From the cell containing the given text, extract its center point as (x, y) coordinate. 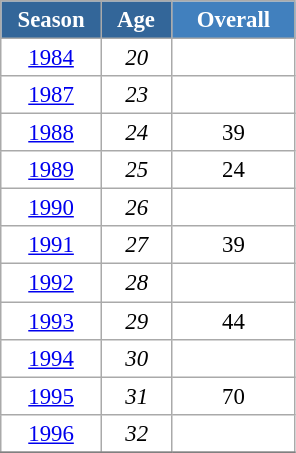
1991 (52, 245)
1984 (52, 58)
28 (136, 283)
27 (136, 245)
1990 (52, 208)
1995 (52, 396)
32 (136, 433)
23 (136, 95)
1988 (52, 133)
44 (234, 321)
1992 (52, 283)
26 (136, 208)
30 (136, 358)
1993 (52, 321)
31 (136, 396)
Overall (234, 20)
Season (52, 20)
1987 (52, 95)
1989 (52, 170)
20 (136, 58)
Age (136, 20)
1996 (52, 433)
1994 (52, 358)
70 (234, 396)
29 (136, 321)
25 (136, 170)
